For the text-containing cell, return its midpoint in [X, Y] coordinate format. 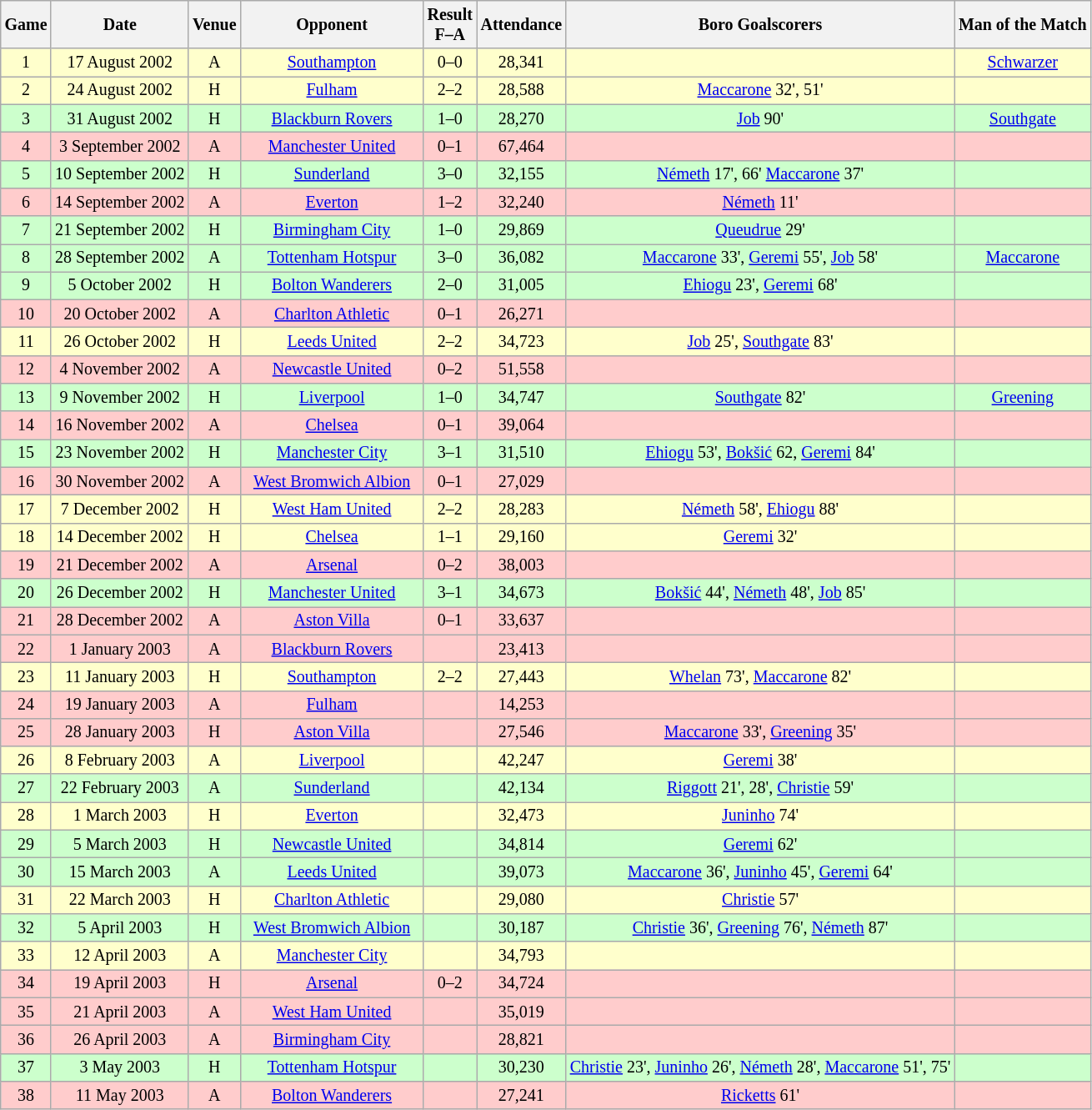
15 [27, 454]
37 [27, 1067]
25 [27, 732]
17 [27, 509]
11 [27, 342]
2–0 [450, 285]
34 [27, 984]
26 October 2002 [120, 342]
Christie 57' [760, 901]
28 December 2002 [120, 620]
14 [27, 425]
28,821 [522, 1039]
28 September 2002 [120, 259]
34,793 [522, 956]
23 November 2002 [120, 454]
21 April 2003 [120, 1011]
Maccarone [1022, 259]
Maccarone 36', Juninho 45', Geremi 64' [760, 872]
Whelan 73', Maccarone 82' [760, 677]
34,747 [522, 397]
30,187 [522, 927]
39,064 [522, 425]
3 September 2002 [120, 147]
38 [27, 1096]
29,869 [522, 230]
24 [27, 704]
3 May 2003 [120, 1067]
29 [27, 844]
Greening [1022, 397]
1–1 [450, 537]
Queudrue 29' [760, 230]
26 December 2002 [120, 592]
12 April 2003 [120, 956]
13 [27, 397]
Attendance [522, 25]
27,546 [522, 732]
28,270 [522, 118]
11 May 2003 [120, 1096]
19 [27, 565]
11 January 2003 [120, 677]
Boro Goalscorers [760, 25]
Maccarone 33', Greening 35' [760, 732]
Man of the Match [1022, 25]
1–2 [450, 202]
Maccarone 33', Geremi 55', Job 58' [760, 259]
4 [27, 147]
28,588 [522, 90]
36,082 [522, 259]
Riggott 21', 28', Christie 59' [760, 789]
33,637 [522, 620]
Game [27, 25]
Date [120, 25]
27 [27, 789]
14,253 [522, 704]
26,271 [522, 314]
Maccarone 32', 51' [760, 90]
34,673 [522, 592]
29,160 [522, 537]
67,464 [522, 147]
Christie 36', Greening 76', Németh 87' [760, 927]
27,241 [522, 1096]
Ehiogu 23', Geremi 68' [760, 285]
27,029 [522, 482]
31,510 [522, 454]
36 [27, 1039]
22 March 2003 [120, 901]
7 December 2002 [120, 509]
19 April 2003 [120, 984]
33 [27, 956]
24 August 2002 [120, 90]
14 December 2002 [120, 537]
Southgate [1022, 118]
34,814 [522, 844]
Venue [214, 25]
26 [27, 761]
2 [27, 90]
23,413 [522, 649]
Bokšić 44', Németh 48', Job 85' [760, 592]
1 [27, 63]
32,155 [522, 173]
31 [27, 901]
22 February 2003 [120, 789]
Opponent [332, 25]
Ricketts 61' [760, 1096]
1 January 2003 [120, 649]
8 [27, 259]
8 February 2003 [120, 761]
3 [27, 118]
34,724 [522, 984]
32 [27, 927]
42,247 [522, 761]
29,080 [522, 901]
16 [27, 482]
Németh 11' [760, 202]
Geremi 32' [760, 537]
30,230 [522, 1067]
20 October 2002 [120, 314]
27,443 [522, 677]
35 [27, 1011]
0–0 [450, 63]
28,283 [522, 509]
4 November 2002 [120, 370]
18 [27, 537]
ResultF–A [450, 25]
21 December 2002 [120, 565]
19 January 2003 [120, 704]
28 January 2003 [120, 732]
51,558 [522, 370]
30 November 2002 [120, 482]
21 [27, 620]
10 [27, 314]
5 March 2003 [120, 844]
Job 90' [760, 118]
38,003 [522, 565]
17 August 2002 [120, 63]
10 September 2002 [120, 173]
Schwarzer [1022, 63]
9 November 2002 [120, 397]
Job 25', Southgate 83' [760, 342]
20 [27, 592]
12 [27, 370]
Németh 58', Ehiogu 88' [760, 509]
6 [27, 202]
28,341 [522, 63]
5 October 2002 [120, 285]
Németh 17', 66' Maccarone 37' [760, 173]
28 [27, 816]
5 April 2003 [120, 927]
1 March 2003 [120, 816]
5 [27, 173]
42,134 [522, 789]
Southgate 82' [760, 397]
9 [27, 285]
Christie 23', Juninho 26', Németh 28', Maccarone 51', 75' [760, 1067]
31,005 [522, 285]
Juninho 74' [760, 816]
14 September 2002 [120, 202]
22 [27, 649]
31 August 2002 [120, 118]
16 November 2002 [120, 425]
30 [27, 872]
15 March 2003 [120, 872]
26 April 2003 [120, 1039]
39,073 [522, 872]
Geremi 62' [760, 844]
32,473 [522, 816]
Geremi 38' [760, 761]
7 [27, 230]
34,723 [522, 342]
32,240 [522, 202]
35,019 [522, 1011]
Ehiogu 53', Bokšić 62, Geremi 84' [760, 454]
23 [27, 677]
21 September 2002 [120, 230]
